Return [x, y] of the center of cell containing provided text 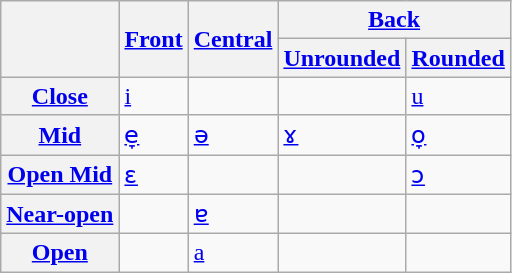
Open [60, 253]
Front [154, 39]
Unrounded [342, 58]
ɔ [458, 174]
a [233, 253]
o̞ [458, 135]
i [154, 96]
ə [233, 135]
Central [233, 39]
Close [60, 96]
ɐ [233, 214]
Near-open [60, 214]
u [458, 96]
e̞ [154, 135]
ɤ [342, 135]
Back [394, 20]
ɛ [154, 174]
Mid [60, 135]
Rounded [458, 58]
Open Mid [60, 174]
